Capture the cell that displays the provided text and extract its [X, Y] central coordinate. 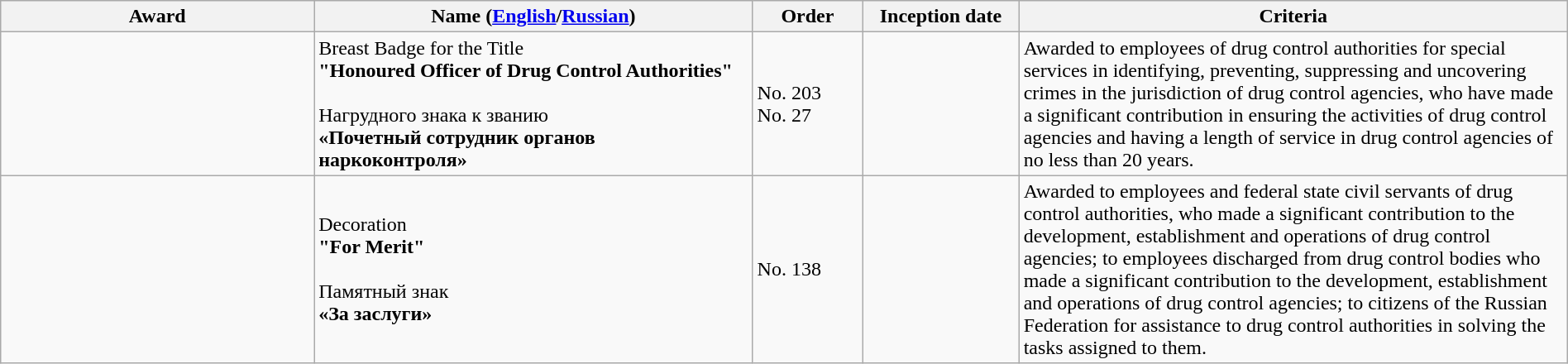
Name (English/Russian) [533, 17]
No. 138 [807, 270]
Decoration"For Merit"Памятный знак«За заслуги» [533, 270]
Inception date [941, 17]
Criteria [1293, 17]
Award [157, 17]
No. 203No. 27 [807, 104]
Breast Badge for the Title"Honoured Officer of Drug Control Authorities"Нагрудного знака к званию«Почетный сотрудник органов наркоконтроля» [533, 104]
Order [807, 17]
